For the text-containing cell, return its midpoint in [x, y] coordinate format. 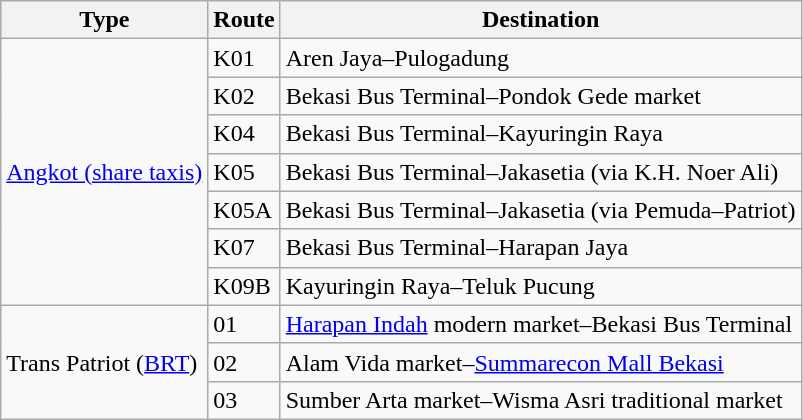
Alam Vida market–Summarecon Mall Bekasi [540, 362]
K05 [244, 172]
K02 [244, 96]
K07 [244, 248]
Destination [540, 20]
Angkot (share taxis) [104, 172]
Trans Patriot (BRT) [104, 362]
Bekasi Bus Terminal–Kayuringin Raya [540, 134]
01 [244, 324]
Harapan Indah modern market–Bekasi Bus Terminal [540, 324]
Bekasi Bus Terminal–Harapan Jaya [540, 248]
03 [244, 400]
K04 [244, 134]
K05A [244, 210]
Aren Jaya–Pulogadung [540, 58]
K01 [244, 58]
Bekasi Bus Terminal–Jakasetia (via K.H. Noer Ali) [540, 172]
K09B [244, 286]
Bekasi Bus Terminal–Jakasetia (via Pemuda–Patriot) [540, 210]
02 [244, 362]
Type [104, 20]
Bekasi Bus Terminal–Pondok Gede market [540, 96]
Sumber Arta market–Wisma Asri traditional market [540, 400]
Route [244, 20]
Kayuringin Raya–Teluk Pucung [540, 286]
